Pinpoint the cell where the given text exists, returning its (x, y) midpoint coordinate. 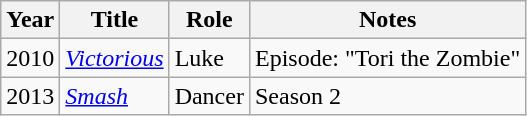
Notes (387, 20)
Luke (209, 58)
Season 2 (387, 96)
Year (30, 20)
2013 (30, 96)
Victorious (114, 58)
Role (209, 20)
Episode: "Tori the Zombie" (387, 58)
2010 (30, 58)
Title (114, 20)
Dancer (209, 96)
Smash (114, 96)
